Detect which cell encompasses the target text, then output its [X, Y] center coordinate. 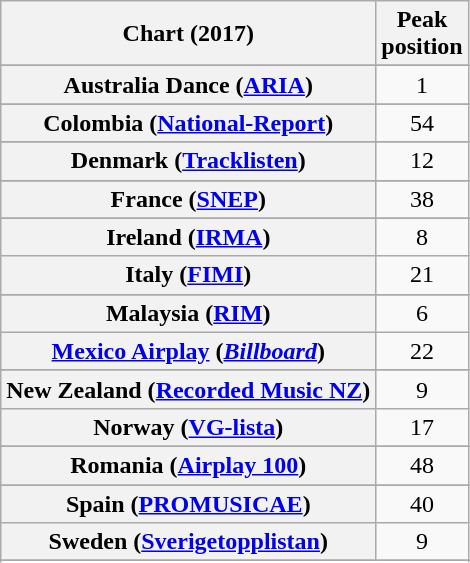
22 [422, 351]
8 [422, 237]
New Zealand (Recorded Music NZ) [188, 389]
Malaysia (RIM) [188, 313]
Norway (VG-lista) [188, 427]
France (SNEP) [188, 199]
12 [422, 161]
40 [422, 503]
Colombia (National-Report) [188, 123]
Sweden (Sverigetopplistan) [188, 542]
Mexico Airplay (Billboard) [188, 351]
Italy (FIMI) [188, 275]
Ireland (IRMA) [188, 237]
Romania (Airplay 100) [188, 465]
Peak position [422, 34]
1 [422, 85]
Denmark (Tracklisten) [188, 161]
21 [422, 275]
Australia Dance (ARIA) [188, 85]
54 [422, 123]
Spain (PROMUSICAE) [188, 503]
Chart (2017) [188, 34]
17 [422, 427]
6 [422, 313]
48 [422, 465]
38 [422, 199]
